From the cell containing the given text, extract its center point as (x, y) coordinate. 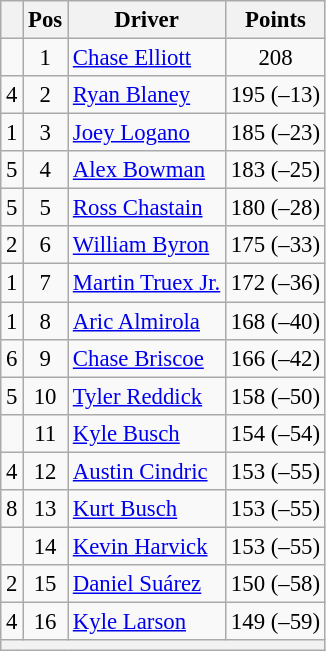
12 (46, 471)
Ross Chastain (147, 208)
Tyler Reddick (147, 396)
14 (46, 546)
168 (–40) (276, 321)
10 (46, 396)
172 (–36) (276, 283)
15 (46, 584)
William Byron (147, 245)
Aric Almirola (147, 321)
166 (–42) (276, 358)
175 (–33) (276, 245)
Points (276, 20)
183 (–25) (276, 170)
3 (46, 133)
13 (46, 509)
185 (–23) (276, 133)
Alex Bowman (147, 170)
208 (276, 58)
Chase Briscoe (147, 358)
Kevin Harvick (147, 546)
7 (46, 283)
195 (–13) (276, 95)
Joey Logano (147, 133)
11 (46, 433)
Martin Truex Jr. (147, 283)
158 (–50) (276, 396)
Kurt Busch (147, 509)
Chase Elliott (147, 58)
154 (–54) (276, 433)
Kyle Busch (147, 433)
Daniel Suárez (147, 584)
Kyle Larson (147, 621)
9 (46, 358)
Austin Cindric (147, 471)
Ryan Blaney (147, 95)
150 (–58) (276, 584)
Driver (147, 20)
149 (–59) (276, 621)
Pos (46, 20)
180 (–28) (276, 208)
16 (46, 621)
